Locate the cell with the specified text and output its (X, Y) center coordinate. 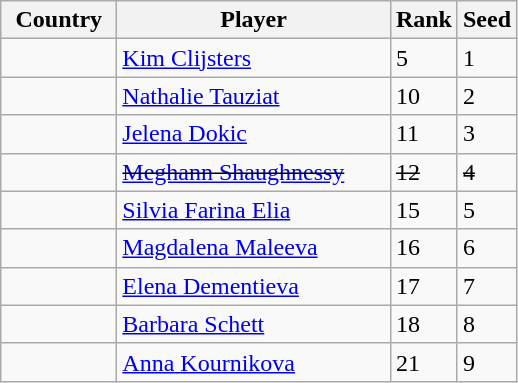
Nathalie Tauziat (254, 96)
Jelena Dokic (254, 134)
10 (424, 96)
9 (486, 362)
1 (486, 58)
21 (424, 362)
8 (486, 324)
18 (424, 324)
Anna Kournikova (254, 362)
2 (486, 96)
15 (424, 210)
Seed (486, 20)
12 (424, 172)
Country (59, 20)
Magdalena Maleeva (254, 248)
17 (424, 286)
Kim Clijsters (254, 58)
11 (424, 134)
Meghann Shaughnessy (254, 172)
Elena Dementieva (254, 286)
3 (486, 134)
Player (254, 20)
Rank (424, 20)
4 (486, 172)
6 (486, 248)
16 (424, 248)
Barbara Schett (254, 324)
Silvia Farina Elia (254, 210)
7 (486, 286)
